Find where the given text appears and provide that cell's center as (x, y) coordinate. 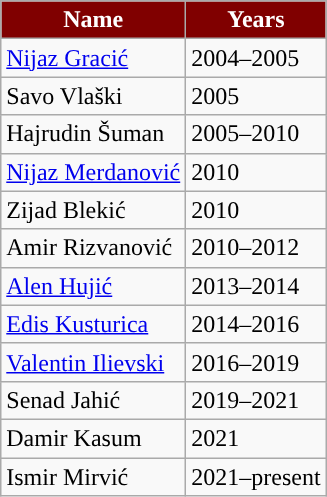
Senad Jahić (94, 400)
Name (94, 20)
Valentin Ilievski (94, 362)
Edis Kusturica (94, 324)
Savo Vlaški (94, 96)
2016–2019 (256, 362)
2005–2010 (256, 134)
Ismir Mirvić (94, 477)
Years (256, 20)
Hajrudin Šuman (94, 134)
2004–2005 (256, 58)
Amir Rizvanović (94, 248)
Nijaz Gracić (94, 58)
2013–2014 (256, 286)
2014–2016 (256, 324)
2021 (256, 438)
Nijaz Merdanović (94, 172)
Alen Hujić (94, 286)
2019–2021 (256, 400)
Zijad Blekić (94, 210)
2005 (256, 96)
2010–2012 (256, 248)
2021–present (256, 477)
Damir Kasum (94, 438)
